Return the [X, Y] coordinate for the center point of the cell that contains the specified text.  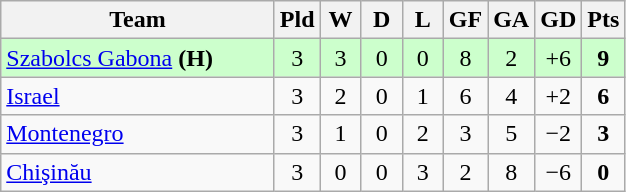
−2 [558, 134]
Szabolcs Gabona (H) [138, 58]
GF [465, 20]
+2 [558, 96]
Pld [297, 20]
D [382, 20]
Chişinău [138, 172]
L [422, 20]
5 [512, 134]
GA [512, 20]
−6 [558, 172]
9 [604, 58]
Pts [604, 20]
Montenegro [138, 134]
+6 [558, 58]
Israel [138, 96]
4 [512, 96]
GD [558, 20]
Team [138, 20]
W [340, 20]
